Output the [x, y] coordinate of the center of the cell containing the given text.  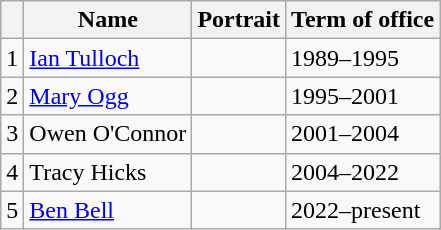
Ian Tulloch [108, 58]
1 [12, 58]
1995–2001 [363, 96]
4 [12, 172]
2 [12, 96]
Owen O'Connor [108, 134]
2022–present [363, 210]
Mary Ogg [108, 96]
2001–2004 [363, 134]
Term of office [363, 20]
Portrait [239, 20]
1989–1995 [363, 58]
Tracy Hicks [108, 172]
2004–2022 [363, 172]
3 [12, 134]
Name [108, 20]
Ben Bell [108, 210]
5 [12, 210]
